Search for the cell housing the specified text and yield its [X, Y] center coordinate. 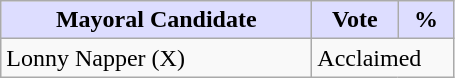
Mayoral Candidate [156, 20]
Lonny Napper (X) [156, 58]
% [426, 20]
Vote [355, 20]
Acclaimed [383, 58]
